Determine the (X, Y) coordinate at the center of the cell enclosing the given text.  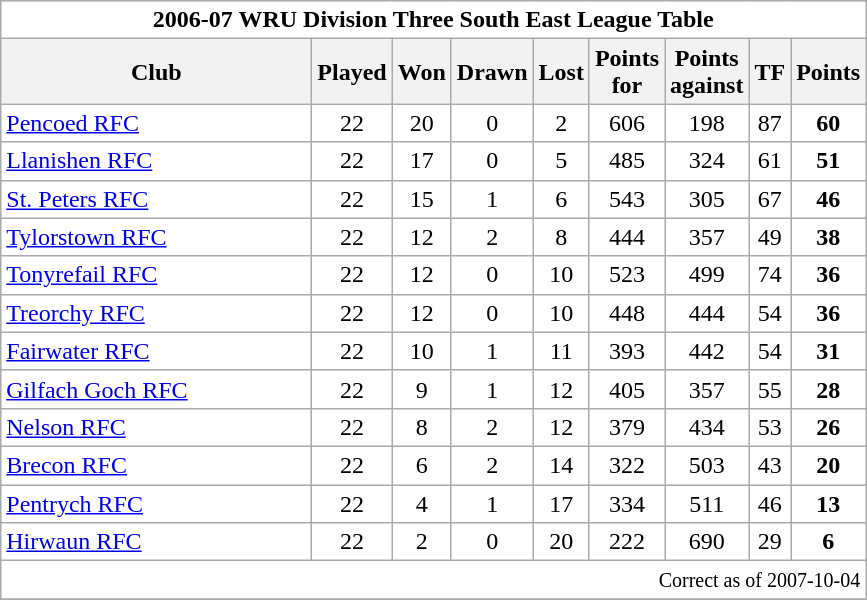
13 (828, 503)
Points (828, 72)
499 (706, 275)
405 (626, 389)
Pencoed RFC (156, 123)
434 (706, 427)
74 (770, 275)
448 (626, 313)
4 (422, 503)
31 (828, 351)
Drawn (492, 72)
Gilfach Goch RFC (156, 389)
2006-07 WRU Division Three South East League Table (434, 20)
305 (706, 199)
Lost (561, 72)
55 (770, 389)
606 (626, 123)
503 (706, 465)
222 (626, 542)
28 (828, 389)
29 (770, 542)
Llanishen RFC (156, 161)
543 (626, 199)
87 (770, 123)
TF (770, 72)
60 (828, 123)
Fairwater RFC (156, 351)
442 (706, 351)
Brecon RFC (156, 465)
Tylorstown RFC (156, 237)
Won (422, 72)
67 (770, 199)
690 (706, 542)
322 (626, 465)
Pentrych RFC (156, 503)
51 (828, 161)
324 (706, 161)
523 (626, 275)
5 (561, 161)
Nelson RFC (156, 427)
38 (828, 237)
St. Peters RFC (156, 199)
Correct as of 2007-10-04 (434, 580)
Hirwaun RFC (156, 542)
Treorchy RFC (156, 313)
511 (706, 503)
49 (770, 237)
15 (422, 199)
9 (422, 389)
43 (770, 465)
53 (770, 427)
Club (156, 72)
334 (626, 503)
Points against (706, 72)
379 (626, 427)
Points for (626, 72)
485 (626, 161)
Tonyrefail RFC (156, 275)
198 (706, 123)
26 (828, 427)
14 (561, 465)
Played (352, 72)
11 (561, 351)
393 (626, 351)
61 (770, 161)
